Provide the [x, y] coordinate of the cell's center where the given text is located.  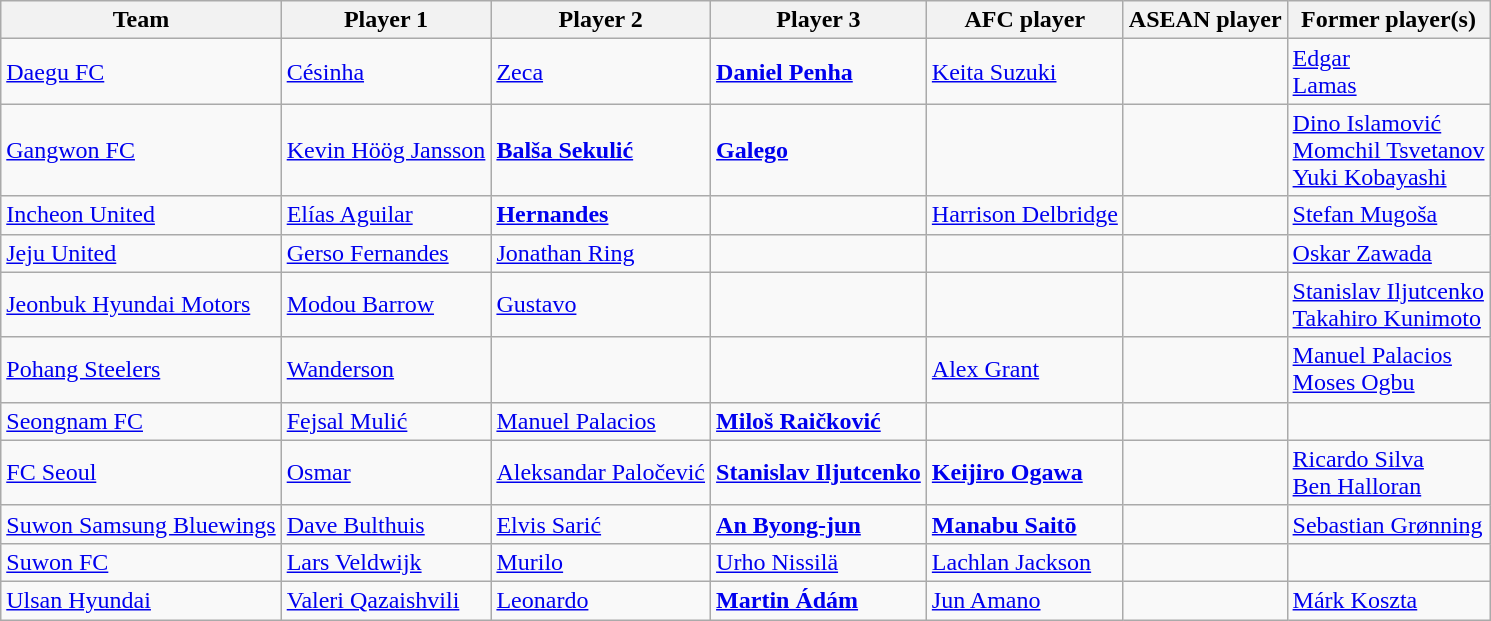
Miloš Raičković [819, 421]
Jeju United [141, 253]
Seongnam FC [141, 421]
Elvis Sarić [601, 524]
AFC player [1024, 20]
Player 3 [819, 20]
Hernandes [601, 215]
Sebastian Grønning [1388, 524]
Márk Koszta [1388, 600]
FC Seoul [141, 472]
Urho Nissilä [819, 562]
Harrison Delbridge [1024, 215]
Elías Aguilar [386, 215]
Murilo [601, 562]
Valeri Qazaishvili [386, 600]
Player 1 [386, 20]
Lachlan Jackson [1024, 562]
Oskar Zawada [1388, 253]
Osmar [386, 472]
Césinha [386, 72]
Ulsan Hyundai [141, 600]
Kevin Höög Jansson [386, 150]
Suwon Samsung Bluewings [141, 524]
Manuel Palacios Moses Ogbu [1388, 370]
Pohang Steelers [141, 370]
Keita Suzuki [1024, 72]
Ricardo Silva Ben Halloran [1388, 472]
Edgar Lamas [1388, 72]
Team [141, 20]
ASEAN player [1205, 20]
Aleksandar Paločević [601, 472]
Keijiro Ogawa [1024, 472]
Zeca [601, 72]
Gustavo [601, 304]
Galego [819, 150]
Balša Sekulić [601, 150]
Stanislav Iljutcenko [819, 472]
Leonardo [601, 600]
Jeonbuk Hyundai Motors [141, 304]
Stefan Mugoša [1388, 215]
Daegu FC [141, 72]
Daniel Penha [819, 72]
Gerso Fernandes [386, 253]
An Byong-jun [819, 524]
Gangwon FC [141, 150]
Alex Grant [1024, 370]
Wanderson [386, 370]
Manabu Saitō [1024, 524]
Suwon FC [141, 562]
Player 2 [601, 20]
Martin Ádám [819, 600]
Modou Barrow [386, 304]
Jonathan Ring [601, 253]
Former player(s) [1388, 20]
Stanislav Iljutcenko Takahiro Kunimoto [1388, 304]
Lars Veldwijk [386, 562]
Jun Amano [1024, 600]
Fejsal Mulić [386, 421]
Incheon United [141, 215]
Dino Islamović Momchil Tsvetanov Yuki Kobayashi [1388, 150]
Manuel Palacios [601, 421]
Dave Bulthuis [386, 524]
